Return the [X, Y] coordinate for the center point of the cell that contains the specified text.  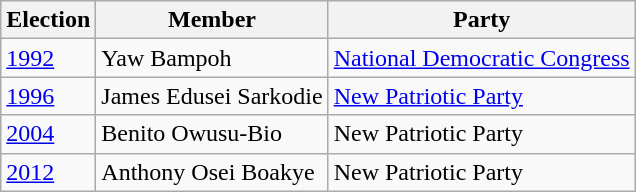
Party [482, 20]
Election [48, 20]
2004 [48, 134]
James Edusei Sarkodie [212, 96]
Member [212, 20]
Yaw Bampoh [212, 58]
National Democratic Congress [482, 58]
Benito Owusu-Bio [212, 134]
2012 [48, 172]
1992 [48, 58]
Anthony Osei Boakye [212, 172]
1996 [48, 96]
